Extract the [x, y] coordinate from the center of the cell holding the provided text.  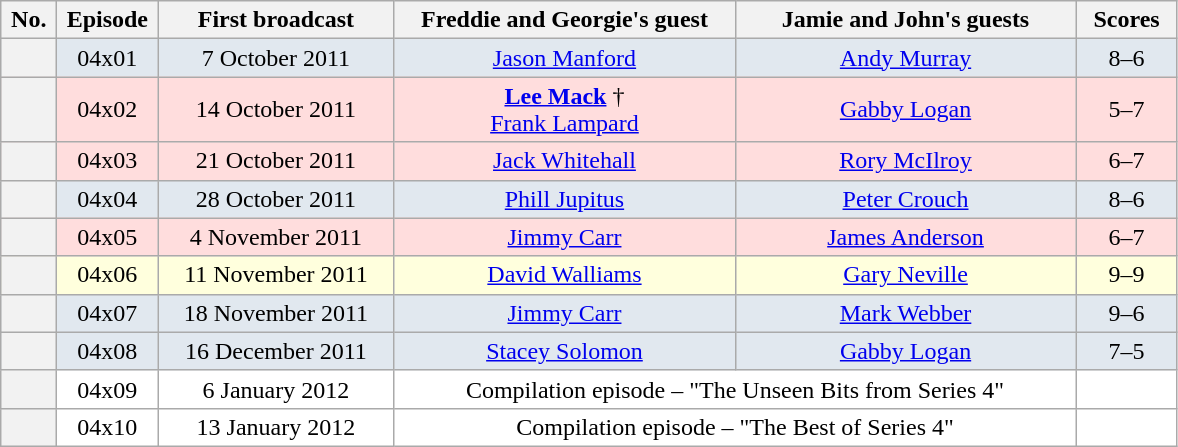
Jamie and John's guests [906, 20]
Lee Mack †Frank Lampard [564, 110]
Stacey Solomon [564, 351]
7 October 2011 [276, 58]
Rory McIlroy [906, 161]
James Anderson [906, 237]
28 October 2011 [276, 199]
04x01 [108, 58]
4 November 2011 [276, 237]
Jack Whitehall [564, 161]
04x06 [108, 275]
13 January 2012 [276, 427]
Episode [108, 20]
04x10 [108, 427]
14 October 2011 [276, 110]
First broadcast [276, 20]
Phill Jupitus [564, 199]
04x09 [108, 389]
21 October 2011 [276, 161]
Peter Crouch [906, 199]
16 December 2011 [276, 351]
Andy Murray [906, 58]
04x08 [108, 351]
7–5 [1126, 351]
04x02 [108, 110]
6 January 2012 [276, 389]
18 November 2011 [276, 313]
Compilation episode – "The Unseen Bits from Series 4" [735, 389]
David Walliams [564, 275]
No. [29, 20]
Jason Manford [564, 58]
04x03 [108, 161]
04x04 [108, 199]
Gary Neville [906, 275]
04x05 [108, 237]
Compilation episode – "The Best of Series 4" [735, 427]
Scores [1126, 20]
04x07 [108, 313]
9–9 [1126, 275]
Mark Webber [906, 313]
5–7 [1126, 110]
Freddie and Georgie's guest [564, 20]
9–6 [1126, 313]
11 November 2011 [276, 275]
